Locate the cell with the specified text and output its (X, Y) center coordinate. 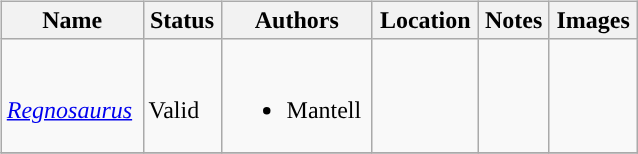
Location (425, 20)
Mantell (296, 96)
Valid (182, 96)
Name (72, 20)
Regnosaurus (72, 96)
Images (593, 20)
Notes (514, 20)
Status (182, 20)
Authors (296, 20)
